Output the [x, y] coordinate of the center of the cell containing the given text.  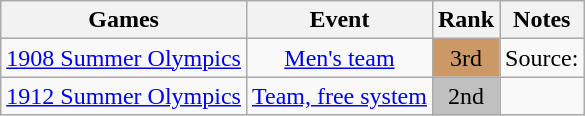
Men's team [339, 58]
Rank [466, 20]
1908 Summer Olympics [124, 58]
1912 Summer Olympics [124, 96]
Team, free system [339, 96]
Event [339, 20]
3rd [466, 58]
Source: [542, 58]
2nd [466, 96]
Games [124, 20]
Notes [542, 20]
